Identify which cell holds the provided text, then report its (x, y) central coordinate. 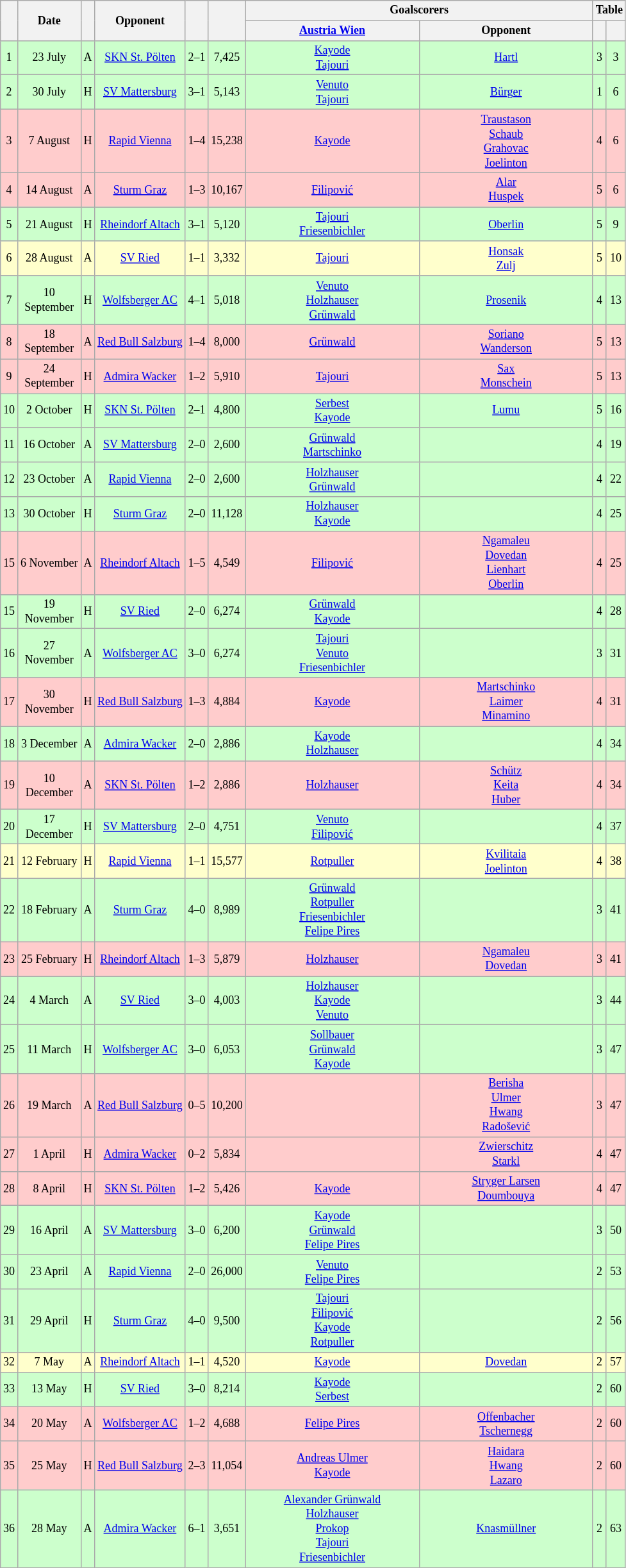
Venuto Felipe Pires (332, 1272)
20 (9, 827)
Lumu (506, 411)
8 (9, 342)
21 August (49, 224)
0–5 (197, 1105)
0–2 (197, 1155)
Stryger Larsen Doumbouya (506, 1189)
8 April (49, 1189)
Kvilitaia Joelinton (506, 862)
26 (9, 1105)
Venuto Tajouri (332, 92)
30 November (49, 702)
Tajouri Filipović Kayode Rotpuller (332, 1321)
2 October (49, 411)
27 (9, 1155)
5,426 (227, 1189)
6 November (49, 563)
18 September (49, 342)
17 (9, 702)
Andreas Ulmer Kayode (332, 1465)
6,053 (227, 1049)
17 December (49, 827)
Kayode Grünwald Felipe Pires (332, 1230)
36 (9, 1528)
11,054 (227, 1465)
4–1 (197, 300)
12 February (49, 862)
29 April (49, 1321)
5,834 (227, 1155)
12 (9, 480)
Ngamaleu Dovedan (506, 959)
Sollbauer Grünwald Kayode (332, 1049)
4,688 (227, 1424)
5,910 (227, 376)
Goalscorers (419, 10)
3 December (49, 744)
38 (616, 862)
Holzhauser Kayode (332, 514)
1 April (49, 1155)
37 (616, 827)
9,500 (227, 1321)
24 September (49, 376)
19 March (49, 1105)
4,003 (227, 1001)
Alar Huspek (506, 190)
25 May (49, 1465)
23 April (49, 1272)
10 September (49, 300)
8,000 (227, 342)
6,200 (227, 1230)
1–5 (197, 563)
5,143 (227, 92)
4,549 (227, 563)
35 (9, 1465)
Zwierschitz Starkl (506, 1155)
Tajouri Friesenbichler (332, 224)
57 (616, 1362)
Kayode Serbest (332, 1390)
Martschinko Laimer Minamino (506, 702)
4 March (49, 1001)
8,214 (227, 1390)
16 October (49, 445)
Knasmüllner (506, 1528)
30 (9, 1272)
Prosenik (506, 300)
33 (9, 1390)
Alexander Grünwald Holzhauser Prokop Tajouri Friesenbichler (332, 1528)
11,128 (227, 514)
3,332 (227, 258)
5,120 (227, 224)
4,520 (227, 1362)
8,989 (227, 910)
16 April (49, 1230)
30 July (49, 92)
11 March (49, 1049)
Offenbacher Tschernegg (506, 1424)
14 August (49, 190)
21 (9, 862)
10 December (49, 785)
Rotpuller (332, 862)
28 May (49, 1528)
23 October (49, 480)
3,651 (227, 1528)
23 July (49, 58)
15,238 (227, 141)
Date (49, 21)
25 February (49, 959)
Venuto Filipović (332, 827)
4,800 (227, 411)
20 May (49, 1424)
5,018 (227, 300)
13 May (49, 1390)
18 (9, 744)
6–1 (197, 1528)
32 (9, 1362)
Serbest Kayode (332, 411)
56 (616, 1321)
28 August (49, 258)
Berisha Ulmer Hwang Radošević (506, 1105)
Venuto Holzhauser Grünwald (332, 300)
Grünwald Kayode (332, 612)
4,751 (227, 827)
Grünwald Rotpuller Friesenbichler Felipe Pires (332, 910)
Bürger (506, 92)
7 (9, 300)
Austria Wien (332, 31)
Holzhauser Kayode Venuto (332, 1001)
7,425 (227, 58)
Grünwald Martschinko (332, 445)
19 November (49, 612)
7 August (49, 141)
27 November (49, 653)
15,577 (227, 862)
44 (616, 1001)
Traustason Schaub Grahovac Joelinton (506, 141)
63 (616, 1528)
26,000 (227, 1272)
Felipe Pires (332, 1424)
5,879 (227, 959)
Honsak Zulj (506, 258)
Tajouri Venuto Friesenbichler (332, 653)
18 February (49, 910)
30 October (49, 514)
Haidara Hwang Lazaro (506, 1465)
2–3 (197, 1465)
10,167 (227, 190)
10,200 (227, 1105)
24 (9, 1001)
50 (616, 1230)
Oberlin (506, 224)
Hartl (506, 58)
Grünwald (332, 342)
Kayode Tajouri (332, 58)
53 (616, 1272)
Sax Monschein (506, 376)
Ngamaleu Dovedan Lienhart Oberlin (506, 563)
Table (609, 10)
Dovedan (506, 1362)
11 (9, 445)
Holzhauser Grünwald (332, 480)
Schütz Keita Huber (506, 785)
23 (9, 959)
29 (9, 1230)
Soriano Wanderson (506, 342)
7 May (49, 1362)
Kayode Holzhauser (332, 744)
4,884 (227, 702)
